Search for the cell housing the specified text and yield its [X, Y] center coordinate. 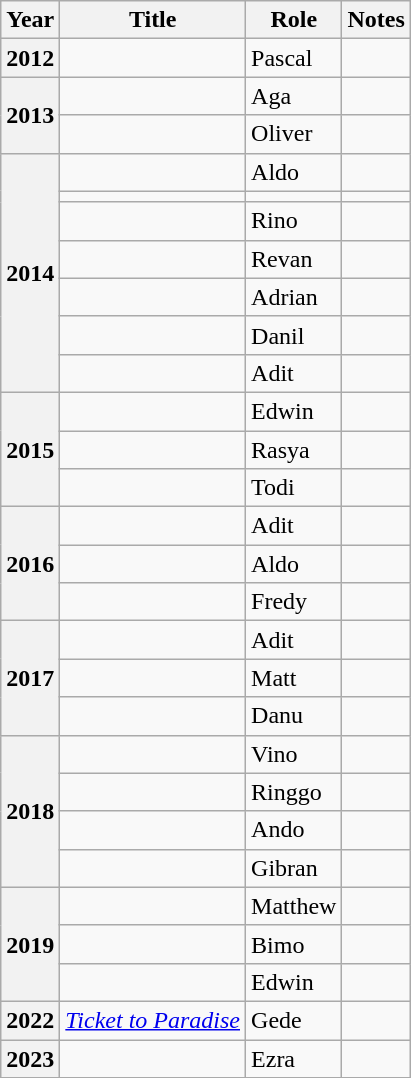
2017 [30, 678]
Revan [294, 259]
Rasya [294, 449]
Bimo [294, 944]
2015 [30, 449]
Oliver [294, 134]
2023 [30, 1059]
Notes [376, 20]
Danu [294, 716]
Ezra [294, 1059]
Gede [294, 1020]
Pascal [294, 58]
2012 [30, 58]
2016 [30, 564]
Matt [294, 678]
2019 [30, 944]
2022 [30, 1020]
Adrian [294, 297]
Ticket to Paradise [153, 1020]
Aga [294, 96]
Todi [294, 488]
2018 [30, 811]
Vino [294, 754]
Matthew [294, 906]
2013 [30, 115]
Title [153, 20]
Year [30, 20]
2014 [30, 272]
Rino [294, 221]
Fredy [294, 602]
Ringgo [294, 792]
Gibran [294, 868]
Danil [294, 335]
Role [294, 20]
Ando [294, 830]
